Locate the cell with the specified text and output its [X, Y] center coordinate. 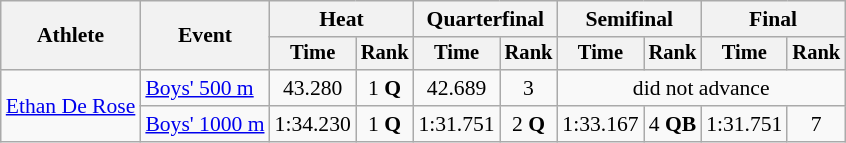
Event [204, 36]
Final [773, 19]
43.280 [313, 88]
did not advance [701, 88]
Athlete [71, 36]
Heat [342, 19]
7 [816, 124]
3 [529, 88]
Semifinal [629, 19]
Boys' 500 m [204, 88]
Boys' 1000 m [204, 124]
42.689 [456, 88]
4 QB [673, 124]
Quarterfinal [485, 19]
Ethan De Rose [71, 106]
2 Q [529, 124]
1:33.167 [600, 124]
1:34.230 [313, 124]
